Pinpoint the cell where the given text exists, returning its [X, Y] midpoint coordinate. 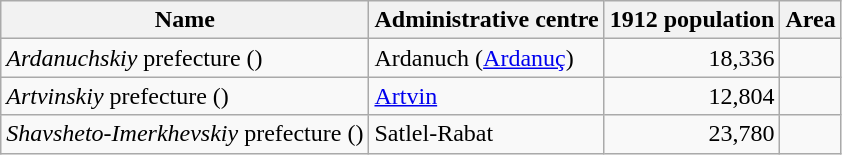
18,336 [692, 58]
Administrative centre [486, 20]
Satlel-Rabat [486, 134]
Shavsheto-Imerkhevskiy prefecture () [185, 134]
Artvin [486, 96]
Area [810, 20]
Ardanuch (Ardanuç) [486, 58]
1912 population [692, 20]
Artvinskiy prefecture () [185, 96]
12,804 [692, 96]
Ardanuchskiy prefecture () [185, 58]
23,780 [692, 134]
Name [185, 20]
